Capture the cell that displays the provided text and extract its (X, Y) central coordinate. 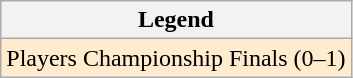
Legend (176, 20)
Players Championship Finals (0–1) (176, 58)
